Pinpoint the cell where the given text exists, returning its [X, Y] midpoint coordinate. 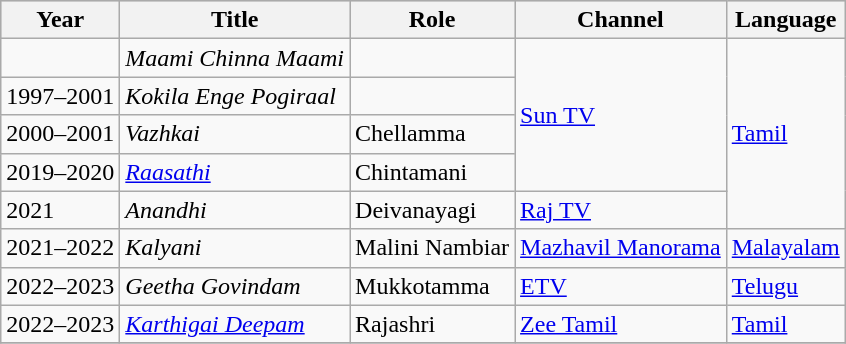
Malini Nambiar [432, 248]
1997–2001 [60, 96]
Chellamma [432, 134]
Telugu [786, 286]
Zee Tamil [621, 324]
Anandhi [235, 210]
Maami Chinna Maami [235, 58]
2019–2020 [60, 172]
Karthigai Deepam [235, 324]
Raasathi [235, 172]
Mazhavil Manorama [621, 248]
ETV [621, 286]
Mukkotamma [432, 286]
Language [786, 20]
2021 [60, 210]
Kalyani [235, 248]
Vazhkai [235, 134]
2000–2001 [60, 134]
Raj TV [621, 210]
2021–2022 [60, 248]
Kokila Enge Pogiraal [235, 96]
Channel [621, 20]
Year [60, 20]
Chintamani [432, 172]
Rajashri [432, 324]
Deivanayagi [432, 210]
Role [432, 20]
Malayalam [786, 248]
Sun TV [621, 115]
Geetha Govindam [235, 286]
Title [235, 20]
